Detect which cell encompasses the target text, then output its (X, Y) center coordinate. 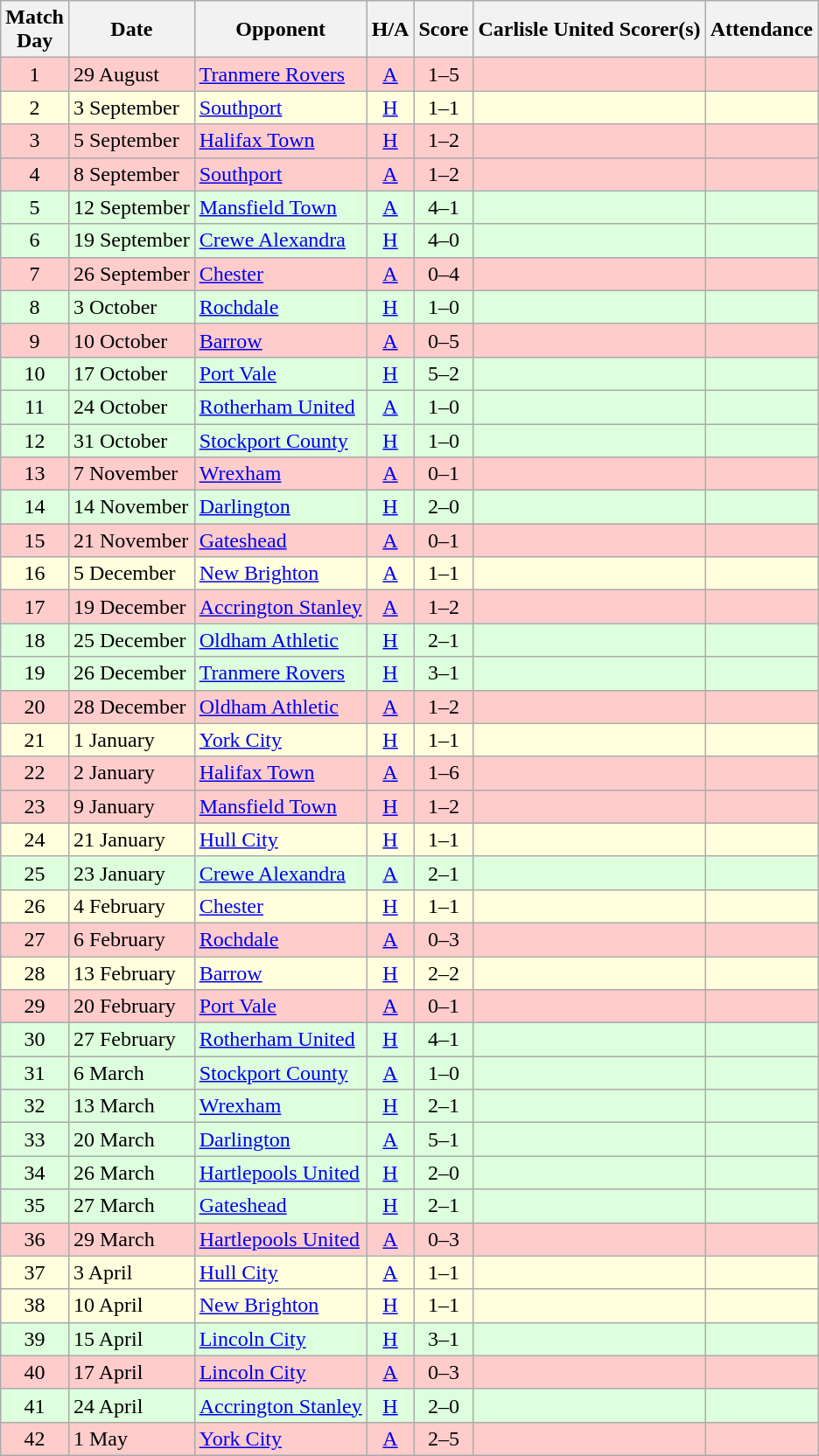
24 October (131, 407)
Attendance (761, 30)
4 (35, 174)
27 March (131, 1206)
Date (131, 30)
2 January (131, 773)
7 (35, 274)
4 February (131, 906)
5 December (131, 574)
32 (35, 1106)
3 (35, 141)
38 (35, 1306)
Match Day (35, 30)
10 October (131, 340)
5 September (131, 141)
20 February (131, 1007)
14 (35, 507)
13 February (131, 973)
3 September (131, 108)
3 April (131, 1272)
27 February (131, 1040)
31 October (131, 440)
25 (35, 873)
0–5 (444, 340)
1 January (131, 740)
13 (35, 474)
1–5 (444, 74)
20 March (131, 1139)
24 (35, 839)
Opponent (280, 30)
1–6 (444, 773)
0–4 (444, 274)
5 (35, 207)
35 (35, 1206)
15 (35, 540)
37 (35, 1272)
8 September (131, 174)
Score (444, 30)
15 April (131, 1339)
2–5 (444, 1439)
3 October (131, 307)
42 (35, 1439)
4–0 (444, 240)
22 (35, 773)
24 April (131, 1405)
14 November (131, 507)
1 (35, 74)
26 September (131, 274)
31 (35, 1073)
26 December (131, 673)
Carlisle United Scorer(s) (590, 30)
12 (35, 440)
40 (35, 1372)
28 December (131, 707)
2–2 (444, 973)
21 (35, 740)
16 (35, 574)
26 March (131, 1173)
17 October (131, 373)
30 (35, 1040)
6 February (131, 939)
6 (35, 240)
18 (35, 640)
12 September (131, 207)
34 (35, 1173)
28 (35, 973)
11 (35, 407)
19 (35, 673)
29 August (131, 74)
17 (35, 607)
29 March (131, 1239)
5–2 (444, 373)
2 (35, 108)
10 (35, 373)
29 (35, 1007)
1 May (131, 1439)
9 (35, 340)
36 (35, 1239)
19 December (131, 607)
21 January (131, 839)
26 (35, 906)
39 (35, 1339)
10 April (131, 1306)
23 (35, 806)
27 (35, 939)
33 (35, 1139)
6 March (131, 1073)
41 (35, 1405)
8 (35, 307)
25 December (131, 640)
7 November (131, 474)
H/A (390, 30)
5–1 (444, 1139)
19 September (131, 240)
17 April (131, 1372)
21 November (131, 540)
20 (35, 707)
9 January (131, 806)
13 March (131, 1106)
23 January (131, 873)
